Provide the [X, Y] coordinate of the cell's center where the given text is located.  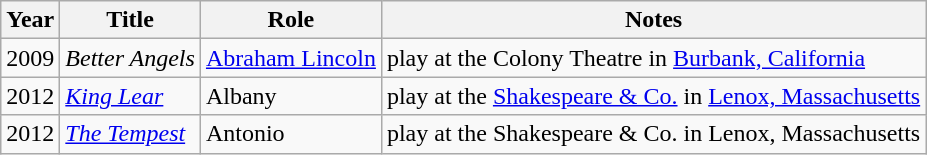
King Lear [130, 96]
Title [130, 20]
Notes [653, 20]
The Tempest [130, 134]
2009 [30, 58]
Better Angels [130, 58]
Antonio [290, 134]
Abraham Lincoln [290, 58]
play at the Colony Theatre in Burbank, California [653, 58]
Year [30, 20]
Role [290, 20]
Albany [290, 96]
